For the text-containing cell, return its midpoint in [x, y] coordinate format. 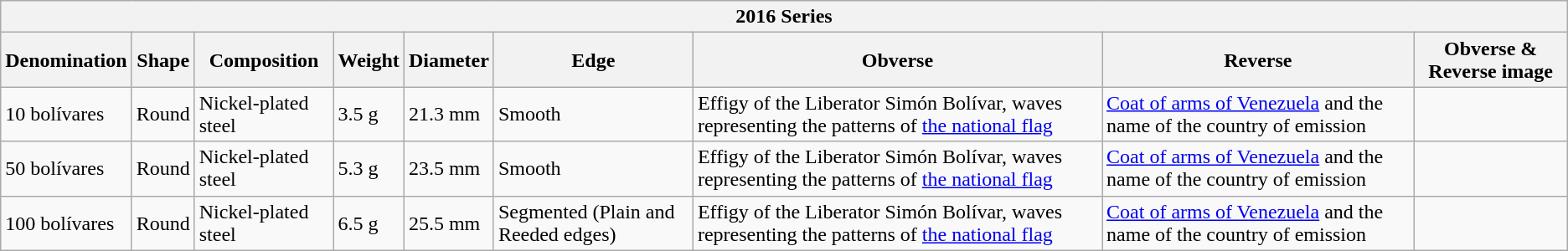
Weight [369, 60]
5.3 g [369, 169]
Shape [162, 60]
2016 Series [784, 17]
Denomination [66, 60]
Segmented (Plain and Reeded edges) [593, 223]
Obverse [897, 60]
Composition [264, 60]
Obverse & Reverse image [1491, 60]
Edge [593, 60]
100 bolívares [66, 223]
50 bolívares [66, 169]
Reverse [1258, 60]
23.5 mm [449, 169]
Diameter [449, 60]
3.5 g [369, 114]
6.5 g [369, 223]
25.5 mm [449, 223]
21.3 mm [449, 114]
10 bolívares [66, 114]
